Identify which cell holds the provided text, then report its (X, Y) central coordinate. 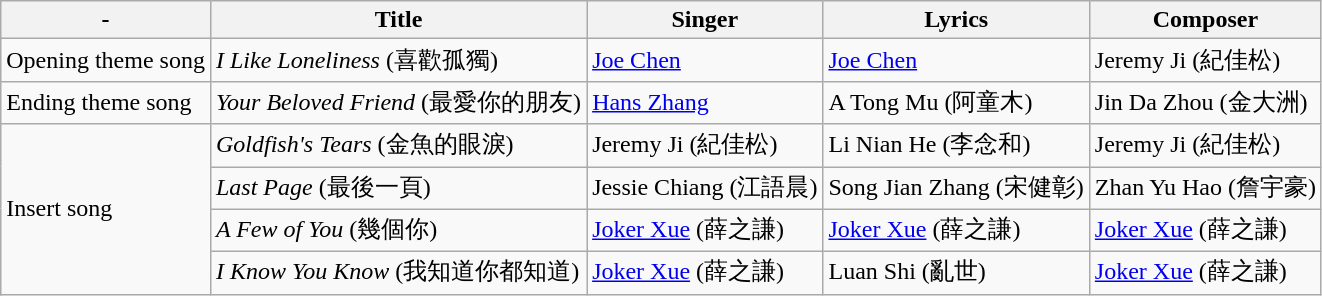
Lyrics (956, 20)
Your Beloved Friend (最愛你的朋友) (398, 102)
- (106, 20)
Zhan Yu Hao (詹宇豪) (1205, 188)
A Tong Mu (阿童木) (956, 102)
Jessie Chiang (江語晨) (705, 188)
Ending theme song (106, 102)
Singer (705, 20)
Luan Shi (亂世) (956, 274)
Insert song (106, 209)
Composer (1205, 20)
A Few of You (幾個你) (398, 230)
Li Nian He (李念和) (956, 146)
Hans Zhang (705, 102)
Opening theme song (106, 60)
Song Jian Zhang (宋健彰) (956, 188)
I Know You Know (我知道你都知道) (398, 274)
Jin Da Zhou (金大洲) (1205, 102)
Goldfish's Tears (金魚的眼淚) (398, 146)
I Like Loneliness (喜歡孤獨) (398, 60)
Last Page (最後一頁) (398, 188)
Title (398, 20)
